Return (x, y) of the center of cell containing provided text 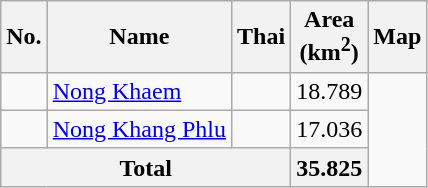
Name (139, 37)
Thai (262, 37)
17.036 (330, 129)
Nong Khaem (139, 91)
35.825 (330, 167)
18.789 (330, 91)
Total (146, 167)
No. (24, 37)
Nong Khang Phlu (139, 129)
Area(km2) (330, 37)
Map (398, 37)
